Find where the given text appears and provide that cell's center as [X, Y] coordinate. 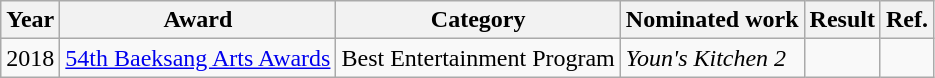
54th Baeksang Arts Awards [198, 58]
2018 [30, 58]
Ref. [906, 20]
Youn's Kitchen 2 [712, 58]
Best Entertainment Program [478, 58]
Result [842, 20]
Award [198, 20]
Category [478, 20]
Year [30, 20]
Nominated work [712, 20]
